Output the (x, y) coordinate of the center of the cell containing the given text.  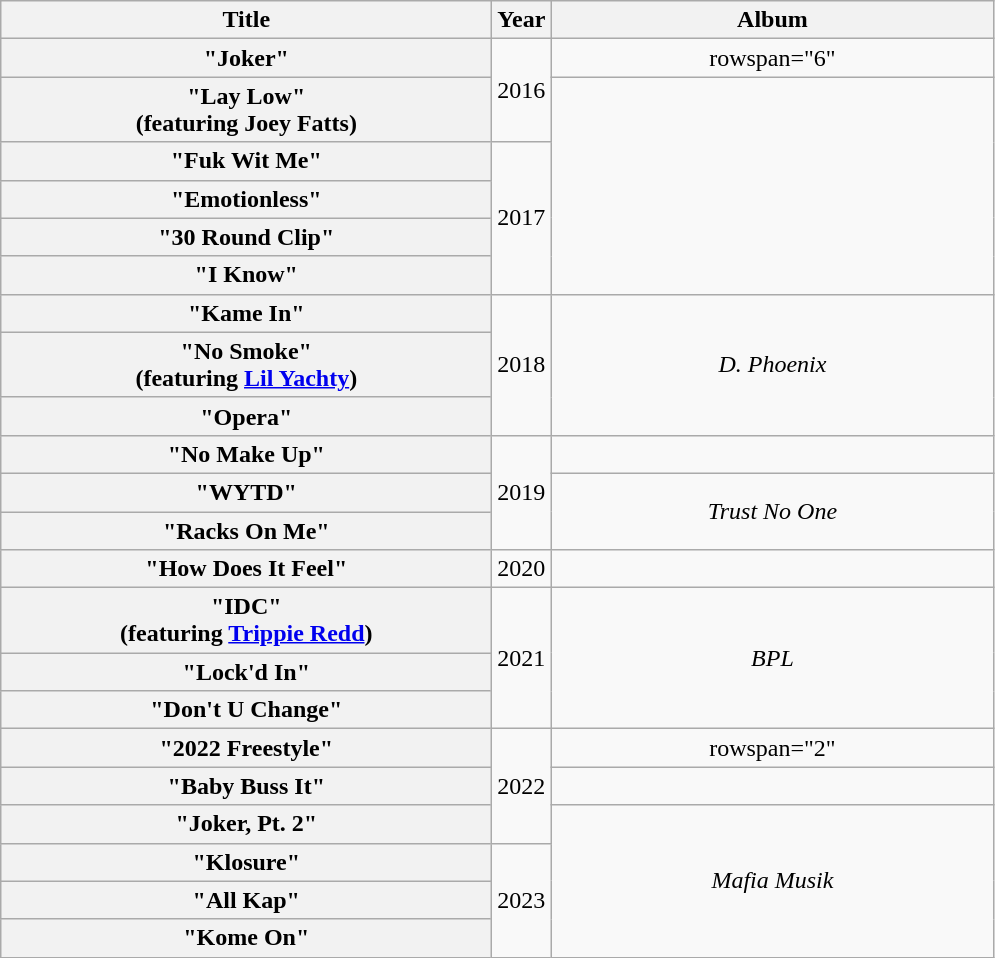
2017 (522, 218)
2016 (522, 90)
Year (522, 20)
Trust No One (772, 511)
"Klosure" (246, 862)
"Lock'd In" (246, 672)
"Don't U Change" (246, 710)
"Joker" (246, 58)
Title (246, 20)
"WYTD" (246, 492)
"2022 Freestyle" (246, 748)
2023 (522, 900)
"All Kap" (246, 900)
2019 (522, 492)
"Opera" (246, 416)
Album (772, 20)
"Fuk Wit Me" (246, 161)
"No Make Up" (246, 454)
"Emotionless" (246, 199)
"IDC"(featuring Trippie Redd) (246, 620)
"Baby Buss It" (246, 786)
2020 (522, 569)
"Kome On" (246, 938)
"How Does It Feel" (246, 569)
"Kame In" (246, 313)
"Lay Low"(featuring Joey Fatts) (246, 110)
2021 (522, 658)
2022 (522, 786)
2018 (522, 364)
rowspan="6" (772, 58)
D. Phoenix (772, 364)
Mafia Musik (772, 881)
"30 Round Clip" (246, 237)
BPL (772, 658)
"Joker, Pt. 2" (246, 824)
"No Smoke"(featuring Lil Yachty) (246, 364)
"Racks On Me" (246, 531)
"I Know" (246, 275)
rowspan="2" (772, 748)
